Extract the [X, Y] coordinate from the center of the cell holding the provided text.  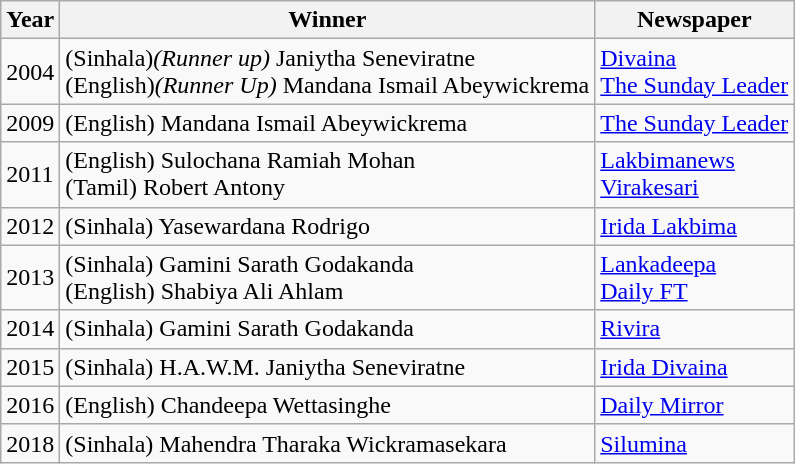
2013 [30, 278]
2009 [30, 123]
Silumina [694, 443]
(Sinhala) Gamini Sarath Godakanda(English) Shabiya Ali Ahlam [328, 278]
Rivira [694, 329]
2011 [30, 174]
(Sinhala)(Runner up) Janiytha Seneviratne(English)(Runner Up) Mandana Ismail Abeywickrema [328, 72]
Newspaper [694, 20]
2014 [30, 329]
(Sinhala) Yasewardana Rodrigo [328, 226]
The Sunday Leader [694, 123]
2018 [30, 443]
Irida Lakbima [694, 226]
Year [30, 20]
2004 [30, 72]
DivainaThe Sunday Leader [694, 72]
(English) Chandeepa Wettasinghe [328, 405]
LakbimanewsVirakesari [694, 174]
2012 [30, 226]
(English) Mandana Ismail Abeywickrema [328, 123]
Daily Mirror [694, 405]
(Sinhala) Mahendra Tharaka Wickramasekara [328, 443]
(Sinhala) H.A.W.M. Janiytha Seneviratne [328, 367]
(English) Sulochana Ramiah Mohan(Tamil) Robert Antony [328, 174]
LankadeepaDaily FT [694, 278]
2016 [30, 405]
2015 [30, 367]
Irida Divaina [694, 367]
Winner [328, 20]
(Sinhala) Gamini Sarath Godakanda [328, 329]
